Return [X, Y] of the center of cell containing provided text 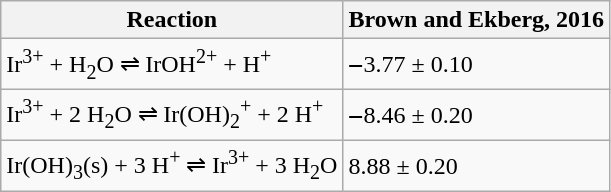
‒8.46 ± 0.20 [476, 116]
Ir(OH)3(s) + 3 H+ ⇌ Ir3+ + 3 H2O [172, 166]
8.88 ± 0.20 [476, 166]
Ir3+ + 2 H2O ⇌ Ir(OH)2+ + 2 H+ [172, 116]
Brown and Ekberg, 2016 [476, 20]
Ir3+ + H2O ⇌ IrOH2+ + H+ [172, 64]
Reaction [172, 20]
‒3.77 ± 0.10 [476, 64]
